Return the (X, Y) coordinate for the center point of the cell that contains the specified text.  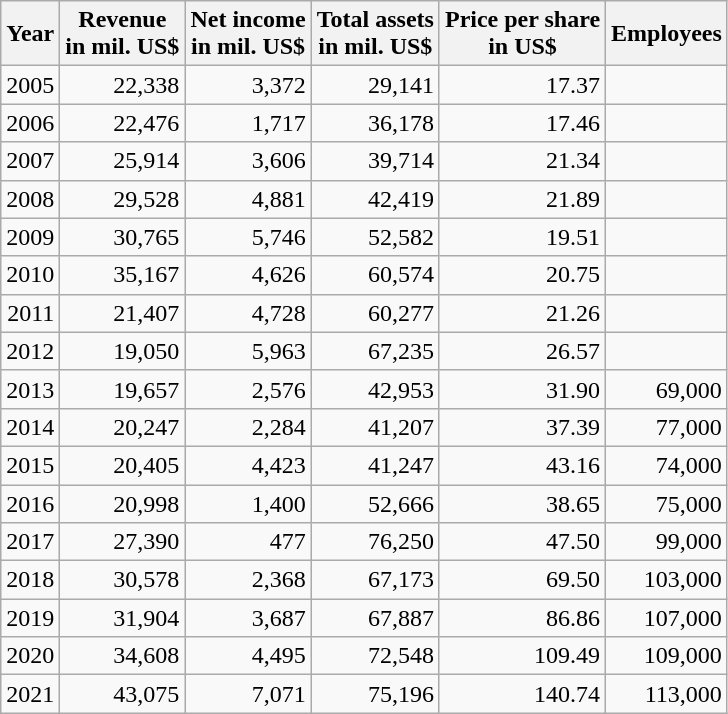
31,904 (122, 618)
37.39 (522, 427)
67,173 (375, 580)
109,000 (667, 656)
20,405 (122, 465)
77,000 (667, 427)
76,250 (375, 542)
35,167 (122, 275)
31.90 (522, 389)
20,998 (122, 503)
1,400 (248, 503)
41,207 (375, 427)
20.75 (522, 275)
Employees (667, 34)
60,574 (375, 275)
2020 (30, 656)
Revenuein mil. US$ (122, 34)
4,423 (248, 465)
75,196 (375, 694)
20,247 (122, 427)
2,368 (248, 580)
3,372 (248, 85)
2012 (30, 351)
25,914 (122, 161)
19,050 (122, 351)
2014 (30, 427)
86.86 (522, 618)
3,606 (248, 161)
30,578 (122, 580)
17.37 (522, 85)
Year (30, 34)
29,141 (375, 85)
2009 (30, 237)
41,247 (375, 465)
5,746 (248, 237)
42,953 (375, 389)
27,390 (122, 542)
2011 (30, 313)
17.46 (522, 123)
3,687 (248, 618)
2016 (30, 503)
2015 (30, 465)
19,657 (122, 389)
22,476 (122, 123)
21.34 (522, 161)
Total assetsin mil. US$ (375, 34)
67,887 (375, 618)
36,178 (375, 123)
2,576 (248, 389)
2007 (30, 161)
43.16 (522, 465)
21,407 (122, 313)
2021 (30, 694)
107,000 (667, 618)
1,717 (248, 123)
103,000 (667, 580)
2017 (30, 542)
42,419 (375, 199)
2010 (30, 275)
2008 (30, 199)
99,000 (667, 542)
4,626 (248, 275)
21.89 (522, 199)
21.26 (522, 313)
2018 (30, 580)
34,608 (122, 656)
60,277 (375, 313)
4,495 (248, 656)
67,235 (375, 351)
109.49 (522, 656)
29,528 (122, 199)
477 (248, 542)
4,881 (248, 199)
72,548 (375, 656)
2006 (30, 123)
2019 (30, 618)
4,728 (248, 313)
2013 (30, 389)
43,075 (122, 694)
39,714 (375, 161)
Price per sharein US$ (522, 34)
47.50 (522, 542)
113,000 (667, 694)
74,000 (667, 465)
38.65 (522, 503)
26.57 (522, 351)
19.51 (522, 237)
2,284 (248, 427)
5,963 (248, 351)
140.74 (522, 694)
Net incomein mil. US$ (248, 34)
7,071 (248, 694)
2005 (30, 85)
69.50 (522, 580)
75,000 (667, 503)
52,582 (375, 237)
30,765 (122, 237)
69,000 (667, 389)
22,338 (122, 85)
52,666 (375, 503)
